Determine the [X, Y] coordinate at the center of the cell enclosing the given text.  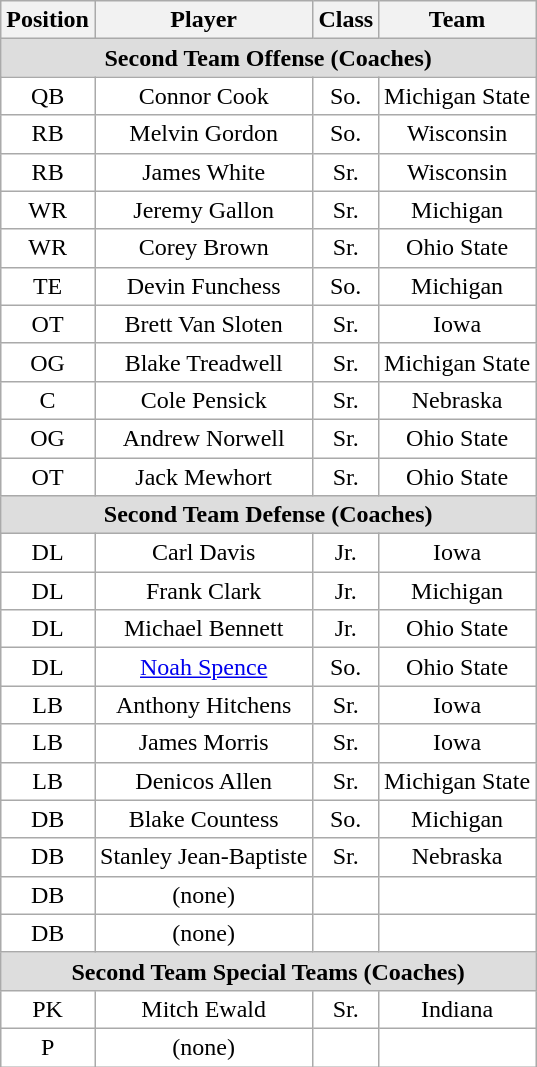
Michael Bennett [203, 629]
Corey Brown [203, 248]
Blake Treadwell [203, 362]
Frank Clark [203, 591]
Connor Cook [203, 96]
Cole Pensick [203, 400]
Anthony Hitchens [203, 705]
Carl Davis [203, 553]
Position [48, 20]
QB [48, 96]
Noah Spence [203, 667]
James Morris [203, 743]
Melvin Gordon [203, 134]
Team [458, 20]
Player [203, 20]
James White [203, 172]
Class [346, 20]
Denicos Allen [203, 781]
Second Team Special Teams (Coaches) [268, 971]
Jeremy Gallon [203, 210]
PK [48, 1009]
Second Team Defense (Coaches) [268, 515]
Jack Mewhort [203, 477]
Stanley Jean-Baptiste [203, 857]
Devin Funchess [203, 286]
Andrew Norwell [203, 438]
Mitch Ewald [203, 1009]
Second Team Offense (Coaches) [268, 58]
Indiana [458, 1009]
P [48, 1047]
Blake Countess [203, 819]
TE [48, 286]
C [48, 400]
Brett Van Sloten [203, 324]
